Pinpoint the cell where the given text exists, returning its [x, y] midpoint coordinate. 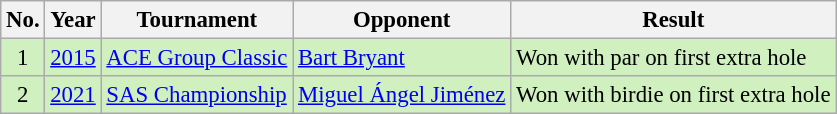
Bart Bryant [402, 58]
Year [73, 20]
Won with birdie on first extra hole [674, 95]
2 [23, 95]
ACE Group Classic [197, 58]
No. [23, 20]
SAS Championship [197, 95]
Tournament [197, 20]
Won with par on first extra hole [674, 58]
Miguel Ángel Jiménez [402, 95]
Opponent [402, 20]
2021 [73, 95]
Result [674, 20]
2015 [73, 58]
1 [23, 58]
